Scan for the cell matching the given text and deliver its [x, y] coordinate at center. 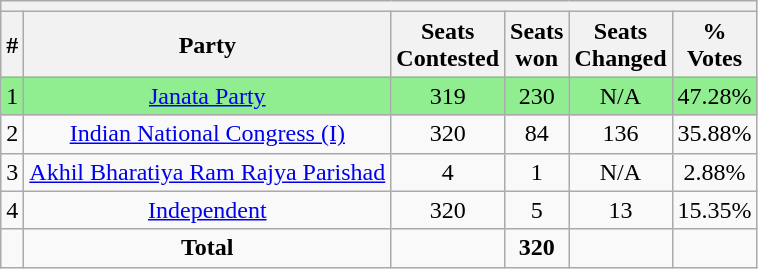
Party [208, 44]
3 [12, 172]
%Votes [714, 44]
SeatsContested [448, 44]
5 [537, 210]
230 [537, 96]
Seats Changed [620, 44]
136 [620, 134]
2.88% [714, 172]
Akhil Bharatiya Ram Rajya Parishad [208, 172]
13 [620, 210]
35.88% [714, 134]
# [12, 44]
Independent [208, 210]
84 [537, 134]
47.28% [714, 96]
2 [12, 134]
Seatswon [537, 44]
15.35% [714, 210]
Janata Party [208, 96]
Indian National Congress (I) [208, 134]
319 [448, 96]
Total [208, 248]
